From the cell containing the given text, extract its center point as [X, Y] coordinate. 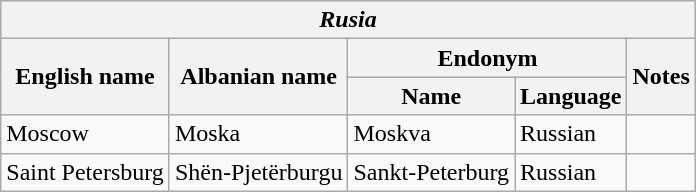
Moska [258, 134]
Shën-Pjetërburgu [258, 172]
Moscow [86, 134]
Language [571, 96]
Moskva [432, 134]
English name [86, 77]
Name [432, 96]
Albanian name [258, 77]
Endonym [488, 58]
Saint Petersburg [86, 172]
Rusia [348, 20]
Notes [661, 77]
Sankt-Peterburg [432, 172]
